Return (X, Y) of the center of cell containing provided text 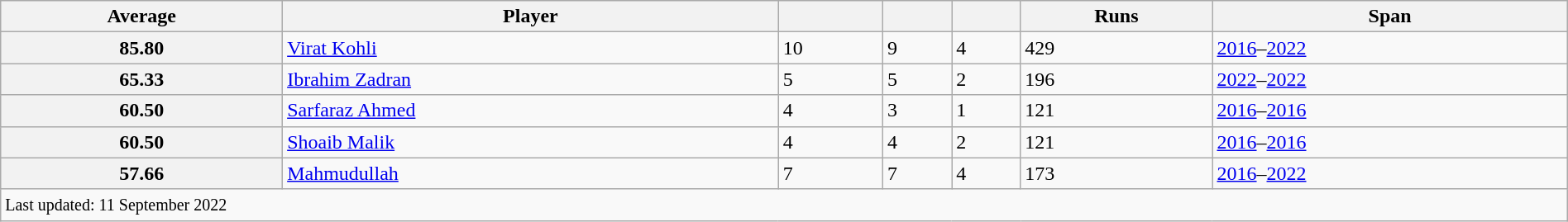
Player (531, 17)
173 (1116, 173)
85.80 (142, 48)
Last updated: 11 September 2022 (784, 205)
Ibrahim Zadran (531, 79)
196 (1116, 79)
3 (918, 111)
65.33 (142, 79)
Span (1389, 17)
Sarfaraz Ahmed (531, 111)
2022–2022 (1389, 79)
10 (830, 48)
1 (986, 111)
Mahmudullah (531, 173)
9 (918, 48)
429 (1116, 48)
Average (142, 17)
57.66 (142, 173)
Virat Kohli (531, 48)
Runs (1116, 17)
Shoaib Malik (531, 142)
